Pinpoint the cell where the given text exists, returning its [x, y] midpoint coordinate. 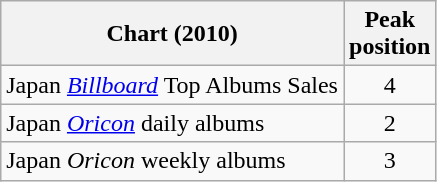
Peakposition [390, 34]
3 [390, 161]
Chart (2010) [172, 34]
2 [390, 123]
Japan Oricon weekly albums [172, 161]
Japan Oricon daily albums [172, 123]
4 [390, 85]
Japan Billboard Top Albums Sales [172, 85]
